Identify which cell holds the provided text, then report its (x, y) central coordinate. 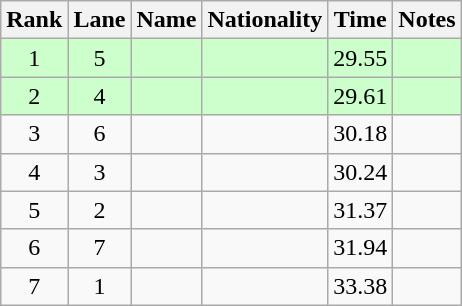
30.24 (360, 172)
Nationality (265, 20)
29.61 (360, 96)
Lane (100, 20)
Notes (427, 20)
30.18 (360, 134)
33.38 (360, 286)
Name (166, 20)
Rank (34, 20)
Time (360, 20)
31.37 (360, 210)
31.94 (360, 248)
29.55 (360, 58)
